Provide the (x, y) coordinate of the cell's center where the given text is located.  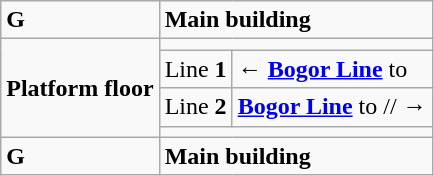
Line 1 (196, 69)
← Bogor Line to (332, 69)
Bogor Line to // → (332, 107)
Line 2 (196, 107)
Platform floor (80, 88)
